Pinpoint the cell where the given text exists, returning its (x, y) midpoint coordinate. 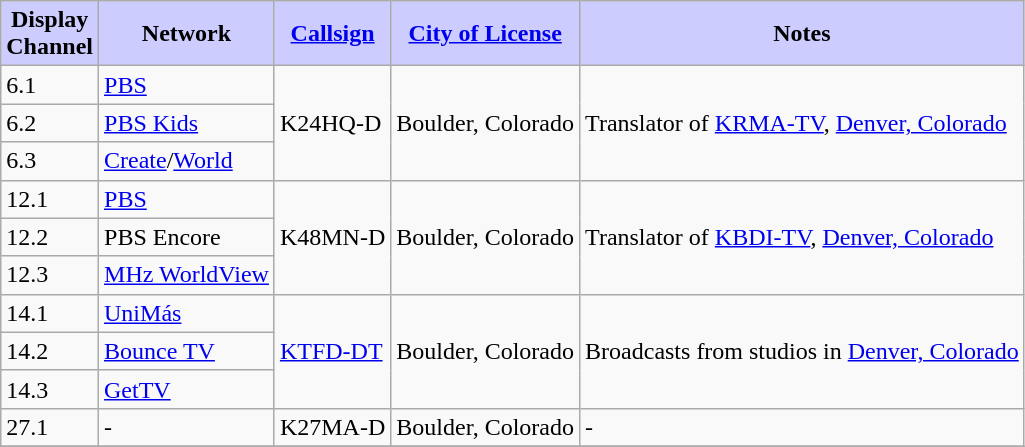
14.1 (50, 313)
Notes (802, 34)
Callsign (332, 34)
Translator of KRMA-TV, Denver, Colorado (802, 123)
K24HQ-D (332, 123)
14.3 (50, 389)
K48MN-D (332, 237)
City of License (486, 34)
Network (187, 34)
Create/World (187, 161)
27.1 (50, 427)
UniMás (187, 313)
KTFD-DT (332, 351)
GetTV (187, 389)
MHz WorldView (187, 275)
Broadcasts from studios in Denver, Colorado (802, 351)
6.3 (50, 161)
12.1 (50, 199)
Translator of KBDI-TV, Denver, Colorado (802, 237)
6.2 (50, 123)
12.2 (50, 237)
6.1 (50, 85)
12.3 (50, 275)
K27MA-D (332, 427)
14.2 (50, 351)
Bounce TV (187, 351)
PBS Kids (187, 123)
PBS Encore (187, 237)
DisplayChannel (50, 34)
